Output the (X, Y) coordinate of the center of the cell containing the given text.  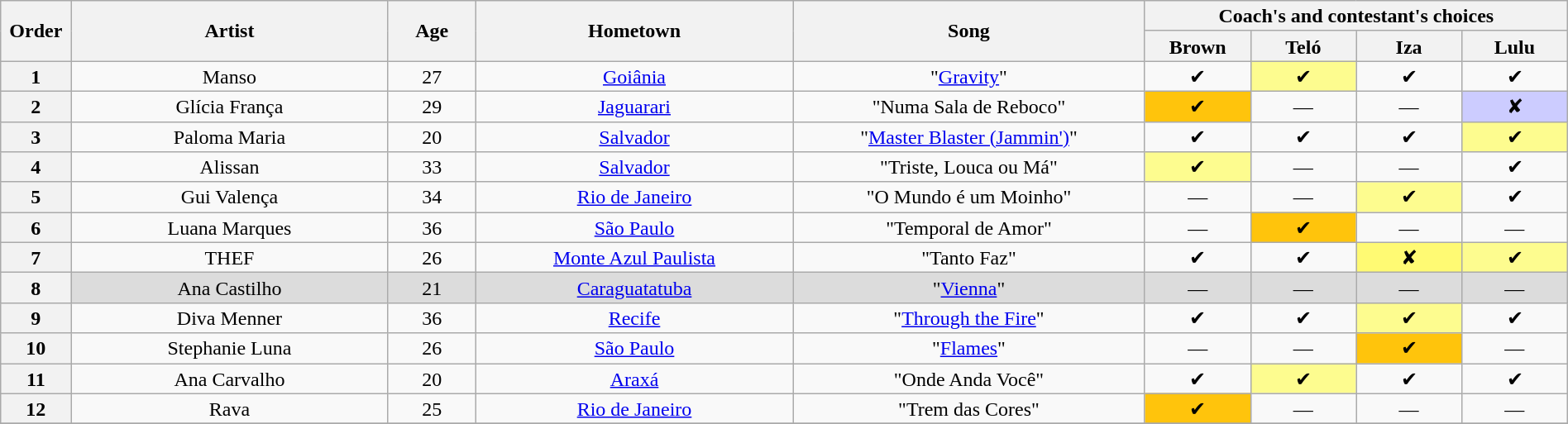
Song (969, 31)
12 (36, 408)
THEF (230, 258)
"Onde Anda Você" (969, 379)
"O Mundo é um Moinho" (969, 197)
Diva Menner (230, 317)
11 (36, 379)
"Master Blaster (Jammin')" (969, 137)
"Gravity" (969, 76)
10 (36, 349)
Luana Marques (230, 228)
"Flames" (969, 349)
Coach's and contestant's choices (1356, 17)
Paloma Maria (230, 137)
9 (36, 317)
Glícia França (230, 106)
8 (36, 288)
Hometown (633, 31)
Recife (633, 317)
Caraguatatuba (633, 288)
5 (36, 197)
Ana Castilho (230, 288)
"Trem das Cores" (969, 408)
1 (36, 76)
25 (432, 408)
"Vienna" (969, 288)
Brown (1198, 46)
Alissan (230, 167)
34 (432, 197)
"Numa Sala de Reboco" (969, 106)
3 (36, 137)
Iza (1409, 46)
Teló (1303, 46)
Rava (230, 408)
29 (432, 106)
Jaguarari (633, 106)
4 (36, 167)
Manso (230, 76)
"Temporal de Amor" (969, 228)
33 (432, 167)
Artist (230, 31)
Lulu (1514, 46)
Gui Valença (230, 197)
Age (432, 31)
27 (432, 76)
Ana Carvalho (230, 379)
2 (36, 106)
6 (36, 228)
Goiânia (633, 76)
7 (36, 258)
Stephanie Luna (230, 349)
Order (36, 31)
21 (432, 288)
Araxá (633, 379)
"Triste, Louca ou Má" (969, 167)
Monte Azul Paulista (633, 258)
"Through the Fire" (969, 317)
"Tanto Faz" (969, 258)
